Search for the cell housing the specified text and yield its (x, y) center coordinate. 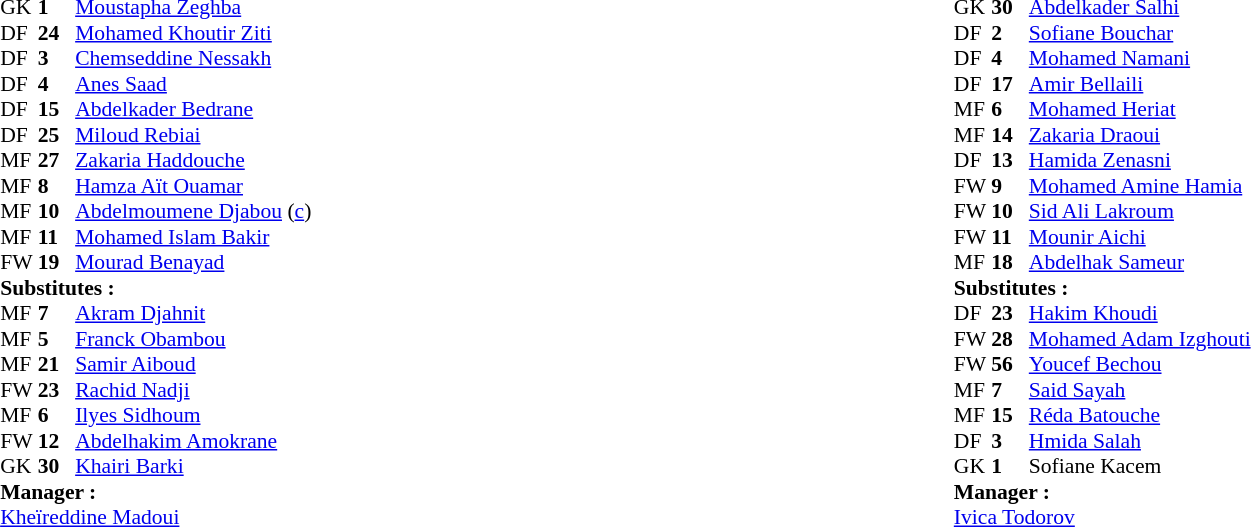
Miloud Rebiai (193, 135)
9 (1010, 186)
Youcef Bechou (1140, 365)
Hamida Zenasni (1140, 161)
19 (57, 263)
21 (57, 365)
17 (1010, 84)
Sid Ali Lakroum (1140, 211)
Zakaria Haddouche (193, 161)
12 (57, 441)
Hamza Aït Ouamar (193, 186)
Abdelkader Bedrane (193, 109)
Samir Aiboud (193, 365)
1 (1010, 467)
Mohamed Heriat (1140, 109)
24 (57, 33)
Rachid Nadji (193, 390)
Abdelhakim Amokrane (193, 441)
Abdelmoumene Djabou (c) (193, 211)
8 (57, 186)
Anes Saad (193, 84)
Said Sayah (1140, 390)
Akram Djahnit (193, 313)
Mounir Aichi (1140, 237)
30 (57, 467)
Mohamed Amine Hamia (1140, 186)
2 (1010, 33)
18 (1010, 263)
Réda Batouche (1140, 415)
Mohamed Adam Izghouti (1140, 339)
Mohamed Islam Bakir (193, 237)
5 (57, 339)
Mourad Benayad (193, 263)
Zakaria Draoui (1140, 135)
Sofiane Bouchar (1140, 33)
14 (1010, 135)
Amir Bellaili (1140, 84)
Franck Obambou (193, 339)
Mohamed Namani (1140, 59)
Hakim Khoudi (1140, 313)
Abdelhak Sameur (1140, 263)
56 (1010, 365)
Chemseddine Nessakh (193, 59)
Mohamed Khoutir Ziti (193, 33)
28 (1010, 339)
25 (57, 135)
Khairi Barki (193, 467)
Ilyes Sidhoum (193, 415)
13 (1010, 161)
Hmida Salah (1140, 441)
Sofiane Kacem (1140, 467)
27 (57, 161)
